Pinpoint the cell where the given text exists, returning its [x, y] midpoint coordinate. 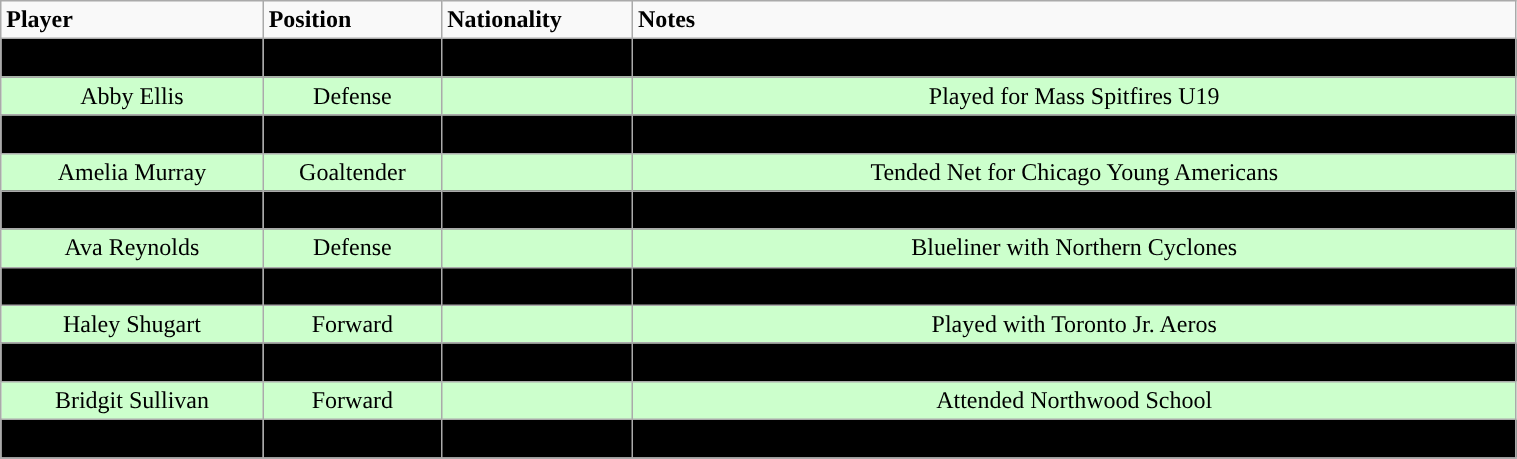
Katelynn Russ [132, 286]
Bridgit Sullivan [132, 400]
Attended Breck School [1074, 134]
Tended Goal with Pro Cresting Penguins [1074, 362]
Blueliner with Northern Cyclones [1074, 248]
Cheyenne Harris [132, 134]
Kate Spooner [132, 362]
Jordi Naidrich [132, 210]
Tended Net for Chicago Young Americans [1074, 172]
Amelia Murray [132, 172]
Teammate of Amelia Murray on Chicago Young Americans [1074, 286]
Transfer from Niagara University [1074, 58]
Attended Northwood School [1074, 400]
Rachel de Perio [132, 58]
Abby Ellis [132, 96]
Notes [1074, 20]
Played with Toronto Jr. Aeros [1074, 324]
Played on the New Jersey Rockets team [1074, 210]
Ava Reynolds [132, 248]
Position [352, 20]
Haley Shugart [132, 324]
Nationality [538, 20]
Celine Tessier [132, 438]
Played for the Nepean Jr. Wildcats [1074, 438]
Player [132, 20]
Played for Mass Spitfires U19 [1074, 96]
